Locate the cell with the specified text and output its (X, Y) center coordinate. 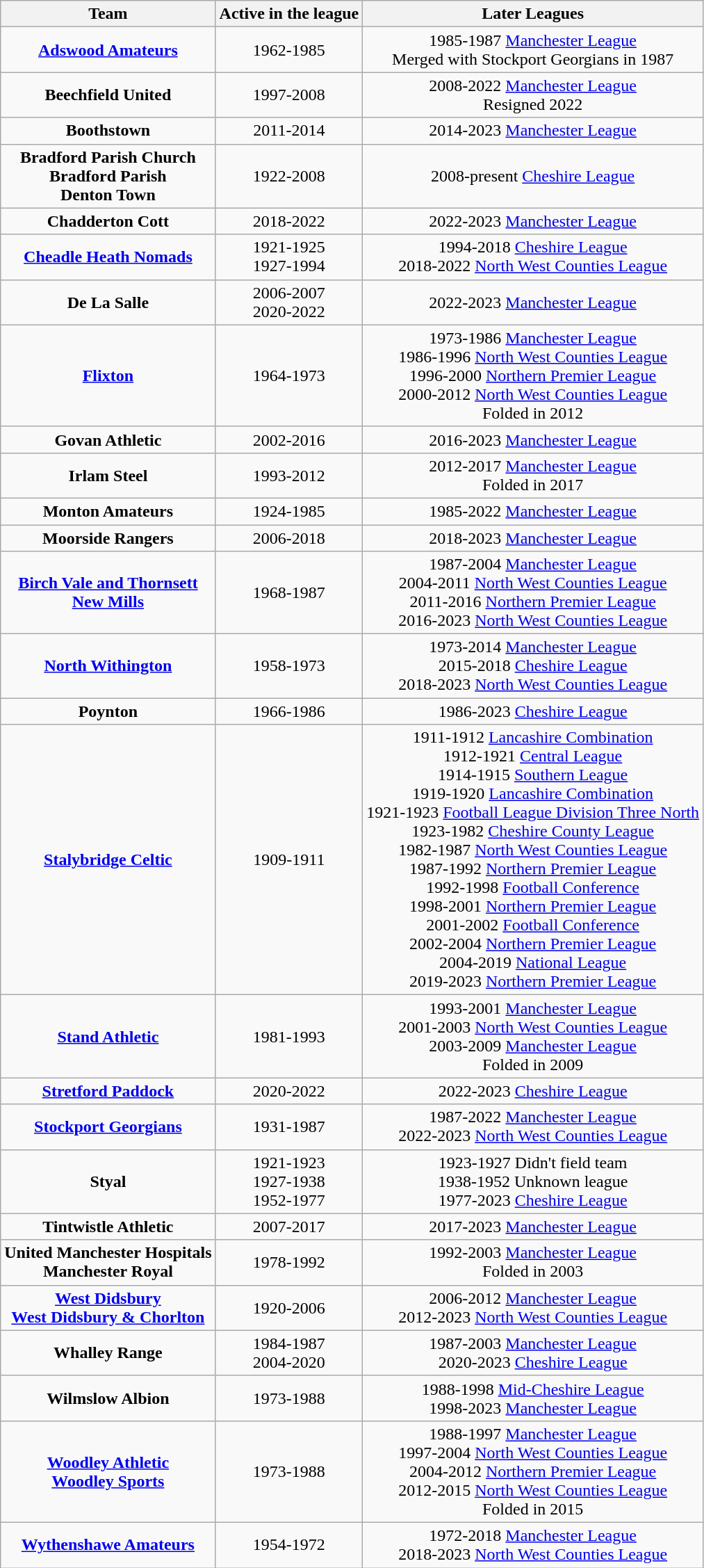
1924-1985 (289, 511)
Monton Amateurs (108, 511)
2006-20072020-2022 (289, 302)
1923-1927 Didn't field team1938-1952 Unknown league1977-2023 Cheshire League (533, 1181)
1954-1972 (289, 1545)
1921-19231927-19381952-1977 (289, 1181)
2011-2014 (289, 131)
Wilmslow Albion (108, 1398)
2006-2012 Manchester League2012-2023 North West Counties League (533, 1307)
1994-2018 Cheshire League2018-2022 North West Counties League (533, 257)
1973-1986 Manchester League1986-1996 North West Counties League1996-2000 Northern Premier League2000-2012 North West Counties LeagueFolded in 2012 (533, 375)
2018-2022 (289, 221)
United Manchester HospitalsManchester Royal (108, 1263)
1931-1987 (289, 1126)
1986-2023 Cheshire League (533, 711)
Irlam Steel (108, 476)
1987-2003 Manchester League2020-2023 Cheshire League (533, 1353)
2016-2023 Manchester League (533, 439)
2002-2016 (289, 439)
Whalley Range (108, 1353)
Stand Athletic (108, 1036)
1992-2003 Manchester LeagueFolded in 2003 (533, 1263)
1973-2014 Manchester League 2015-2018 Cheshire League2018-2023 North West Counties League (533, 666)
1958-1973 (289, 666)
2008-2022 Manchester LeagueResigned 2022 (533, 95)
1985-2022 Manchester League (533, 511)
De La Salle (108, 302)
Flixton (108, 375)
Govan Athletic (108, 439)
1966-1986 (289, 711)
Moorside Rangers (108, 538)
Boothstown (108, 131)
1964-1973 (289, 375)
Styal (108, 1181)
1993-2001 Manchester League2001-2003 North West Counties League2003-2009 Manchester LeagueFolded in 2009 (533, 1036)
Cheadle Heath Nomads (108, 257)
Woodley AthleticWoodley Sports (108, 1471)
2022-2023 Cheshire League (533, 1091)
2007-2017 (289, 1227)
1920-2006 (289, 1307)
Wythenshawe Amateurs (108, 1545)
1909-1911 (289, 859)
Beechfield United (108, 95)
Stalybridge Celtic (108, 859)
1997-2008 (289, 95)
Birch Vale and ThornsettNew Mills (108, 592)
2020-2022 (289, 1091)
Stretford Paddock (108, 1091)
Team (108, 14)
1978-1992 (289, 1263)
1988-1997 Manchester League1997-2004 North West Counties League2004-2012 Northern Premier League2012-2015 North West Counties LeagueFolded in 2015 (533, 1471)
Adswood Amateurs (108, 50)
1987-2004 Manchester League2004-2011 North West Counties League2011-2016 Northern Premier League2016-2023 North West Counties League (533, 592)
2014-2023 Manchester League (533, 131)
1922-2008 (289, 176)
Poynton (108, 711)
1987-2022 Manchester League2022-2023 North West Counties League (533, 1126)
Later Leagues (533, 14)
2018-2023 Manchester League (533, 538)
1984-19872004-2020 (289, 1353)
1962-1985 (289, 50)
1993-2012 (289, 476)
Active in the league (289, 14)
2012-2017 Manchester LeagueFolded in 2017 (533, 476)
1972-2018 Manchester League2018-2023 North West Counties League (533, 1545)
Chadderton Cott (108, 221)
1921-19251927-1994 (289, 257)
1985-1987 Manchester LeagueMerged with Stockport Georgians in 1987 (533, 50)
1981-1993 (289, 1036)
2008-present Cheshire League (533, 176)
2017-2023 Manchester League (533, 1227)
West DidsburyWest Didsbury & Chorlton (108, 1307)
1988-1998 Mid-Cheshire League1998-2023 Manchester League (533, 1398)
Bradford Parish ChurchBradford ParishDenton Town (108, 176)
1968-1987 (289, 592)
North Withington (108, 666)
Tintwistle Athletic (108, 1227)
Stockport Georgians (108, 1126)
2006-2018 (289, 538)
